Determine the [X, Y] coordinate at the center of the cell enclosing the given text.  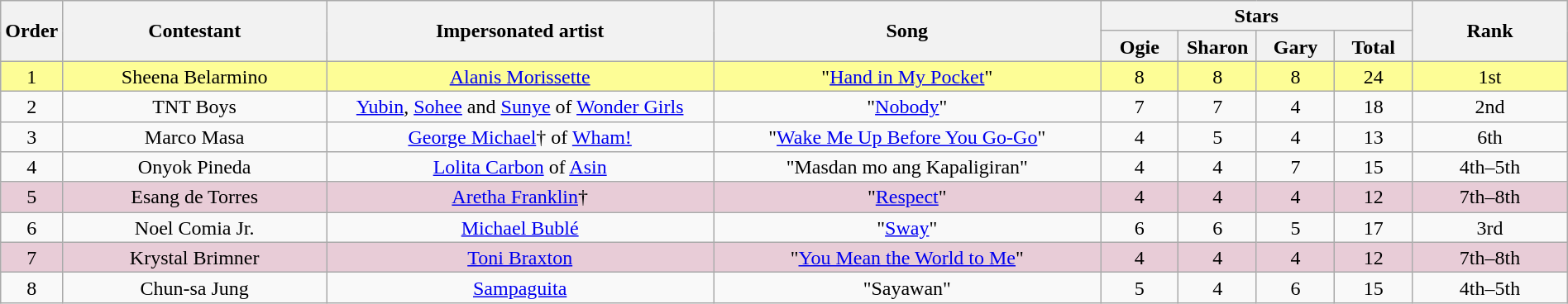
3 [31, 137]
"Sway" [907, 228]
Contestant [195, 31]
1 [31, 76]
Alanis Morissette [520, 76]
Ogie [1140, 46]
"You Mean the World to Me" [907, 258]
Lolita Carbon of Asin [520, 167]
Stars [1257, 17]
24 [1374, 76]
17 [1374, 228]
Order [31, 31]
Sheena Belarmino [195, 76]
Aretha Franklin† [520, 197]
Song [907, 31]
"Sayawan" [907, 287]
George Michael† of Wham! [520, 137]
TNT Boys [195, 106]
Krystal Brimner [195, 258]
"Wake Me Up Before You Go-Go" [907, 137]
18 [1374, 106]
Sharon [1217, 46]
Marco Masa [195, 137]
Onyok Pineda [195, 167]
1st [1490, 76]
Impersonated artist [520, 31]
"Nobody" [907, 106]
"Respect" [907, 197]
"Masdan mo ang Kapaligiran" [907, 167]
13 [1374, 137]
Gary [1295, 46]
Yubin, Sohee and Sunye of Wonder Girls [520, 106]
3rd [1490, 228]
Toni Braxton [520, 258]
Total [1374, 46]
"Hand in My Pocket" [907, 76]
Michael Bublé [520, 228]
2nd [1490, 106]
Chun-sa Jung [195, 287]
Noel Comia Jr. [195, 228]
Rank [1490, 31]
6th [1490, 137]
Esang de Torres [195, 197]
Sampaguita [520, 287]
2 [31, 106]
